Output the [x, y] coordinate of the center of the cell containing the given text.  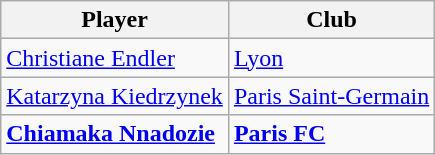
Player [115, 20]
Lyon [331, 58]
Christiane Endler [115, 58]
Chiamaka Nnadozie [115, 134]
Paris Saint-Germain [331, 96]
Katarzyna Kiedrzynek [115, 96]
Paris FC [331, 134]
Club [331, 20]
